Detect which cell encompasses the target text, then output its [X, Y] center coordinate. 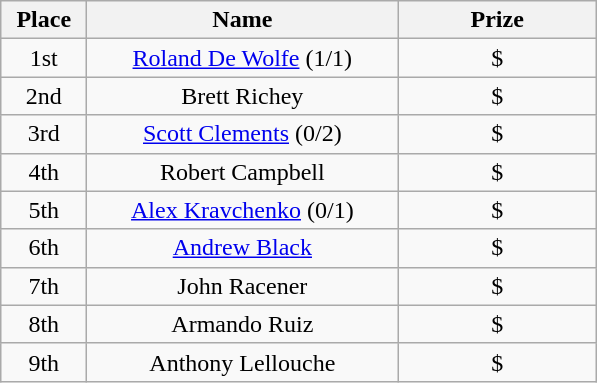
8th [44, 324]
Robert Campbell [242, 172]
1st [44, 58]
Alex Kravchenko (0/1) [242, 210]
Brett Richey [242, 96]
4th [44, 172]
Andrew Black [242, 248]
Prize [498, 20]
Place [44, 20]
Roland De Wolfe (1/1) [242, 58]
7th [44, 286]
Anthony Lellouche [242, 362]
Name [242, 20]
2nd [44, 96]
Scott Clements (0/2) [242, 134]
9th [44, 362]
5th [44, 210]
6th [44, 248]
3rd [44, 134]
John Racener [242, 286]
Armando Ruiz [242, 324]
